Identify which cell holds the provided text, then report its [X, Y] central coordinate. 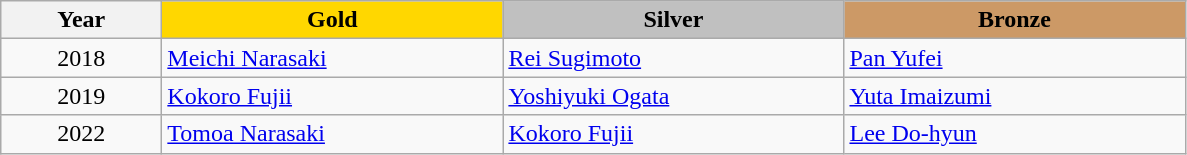
Lee Do-hyun [1014, 134]
Silver [674, 20]
Year [82, 20]
Meichi Narasaki [332, 58]
2018 [82, 58]
Tomoa Narasaki [332, 134]
Pan Yufei [1014, 58]
Yuta Imaizumi [1014, 96]
2022 [82, 134]
Gold [332, 20]
Yoshiyuki Ogata [674, 96]
Bronze [1014, 20]
Rei Sugimoto [674, 58]
2019 [82, 96]
